Scan for the cell matching the given text and deliver its (x, y) coordinate at center. 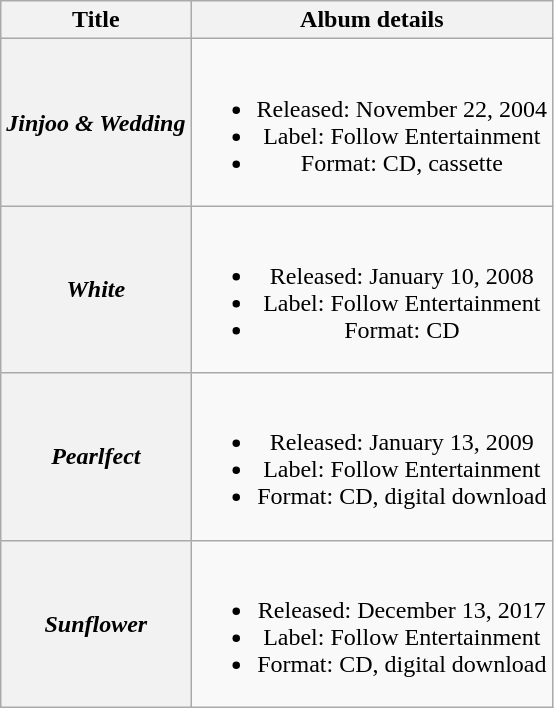
Album details (372, 20)
Released: January 10, 2008Label: Follow EntertainmentFormat: CD (372, 290)
Pearlfect (96, 456)
Released: January 13, 2009Label: Follow EntertainmentFormat: CD, digital download (372, 456)
Title (96, 20)
Released: December 13, 2017Label: Follow EntertainmentFormat: CD, digital download (372, 624)
Released: November 22, 2004Label: Follow EntertainmentFormat: CD, cassette (372, 122)
White (96, 290)
Sunflower (96, 624)
Jinjoo & Wedding (96, 122)
